For the text-containing cell, return its midpoint in [X, Y] coordinate format. 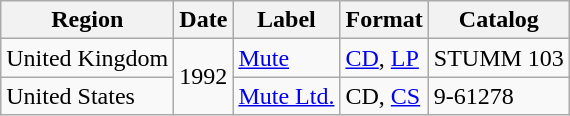
1992 [204, 77]
Catalog [498, 20]
9-61278 [498, 96]
United Kingdom [88, 58]
Label [286, 20]
Format [384, 20]
CD, CS [384, 96]
Mute Ltd. [286, 96]
Mute [286, 58]
CD, LP [384, 58]
Date [204, 20]
United States [88, 96]
STUMM 103 [498, 58]
Region [88, 20]
